Identify which cell holds the provided text, then report its [x, y] central coordinate. 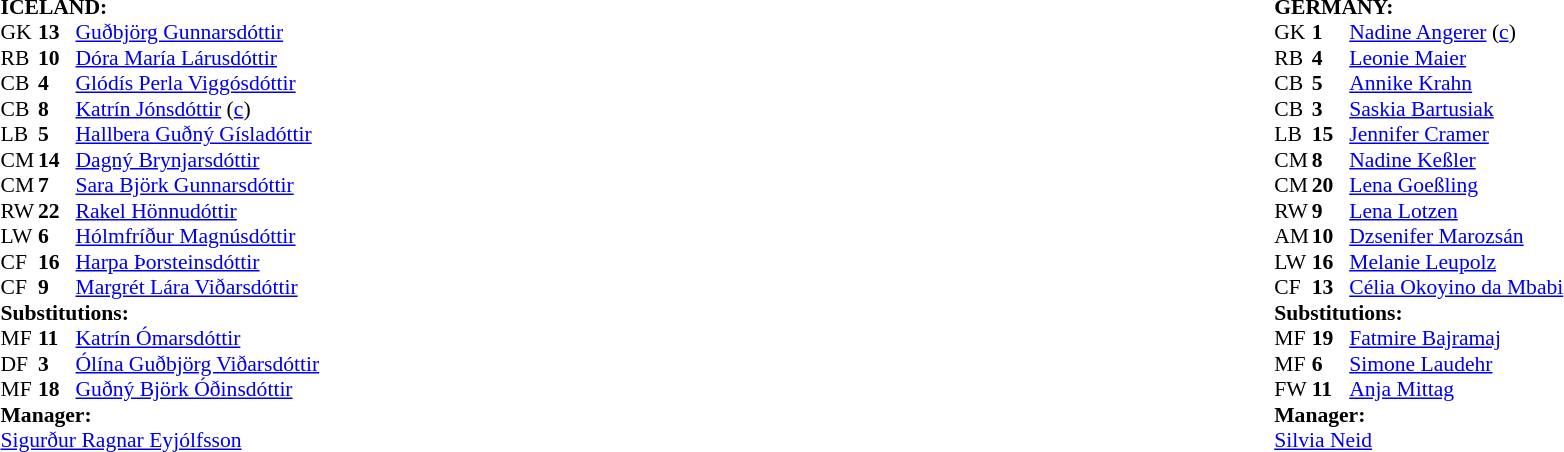
Lena Goeßling [1456, 185]
Anja Mittag [1456, 389]
Harpa Þorsteinsdóttir [198, 262]
Nadine Keßler [1456, 160]
22 [57, 211]
15 [1331, 135]
Dzsenifer Marozsán [1456, 237]
19 [1331, 339]
Katrín Jónsdóttir (c) [198, 109]
Hólmfríður Magnúsdóttir [198, 237]
Ólína Guðbjörg Viðarsdóttir [198, 364]
Katrín Ómarsdóttir [198, 339]
Glódís Perla Viggósdóttir [198, 83]
Simone Laudehr [1456, 364]
Dagný Brynjarsdóttir [198, 160]
Sara Björk Gunnarsdóttir [198, 185]
Margrét Lára Viðarsdóttir [198, 287]
14 [57, 160]
18 [57, 389]
Melanie Leupolz [1456, 262]
7 [57, 185]
Guðbjörg Gunnarsdóttir [198, 33]
Annike Krahn [1456, 83]
Dóra María Lárusdóttir [198, 58]
Nadine Angerer (c) [1456, 33]
Jennifer Cramer [1456, 135]
Leonie Maier [1456, 58]
Célia Okoyino da Mbabi [1456, 287]
20 [1331, 185]
1 [1331, 33]
Rakel Hönnudóttir [198, 211]
Lena Lotzen [1456, 211]
Saskia Bartusiak [1456, 109]
DF [19, 364]
FW [1293, 389]
AM [1293, 237]
Guðný Björk Óðinsdóttir [198, 389]
Fatmire Bajramaj [1456, 339]
Hallbera Guðný Gísladóttir [198, 135]
